Scan for the cell matching the given text and deliver its [x, y] coordinate at center. 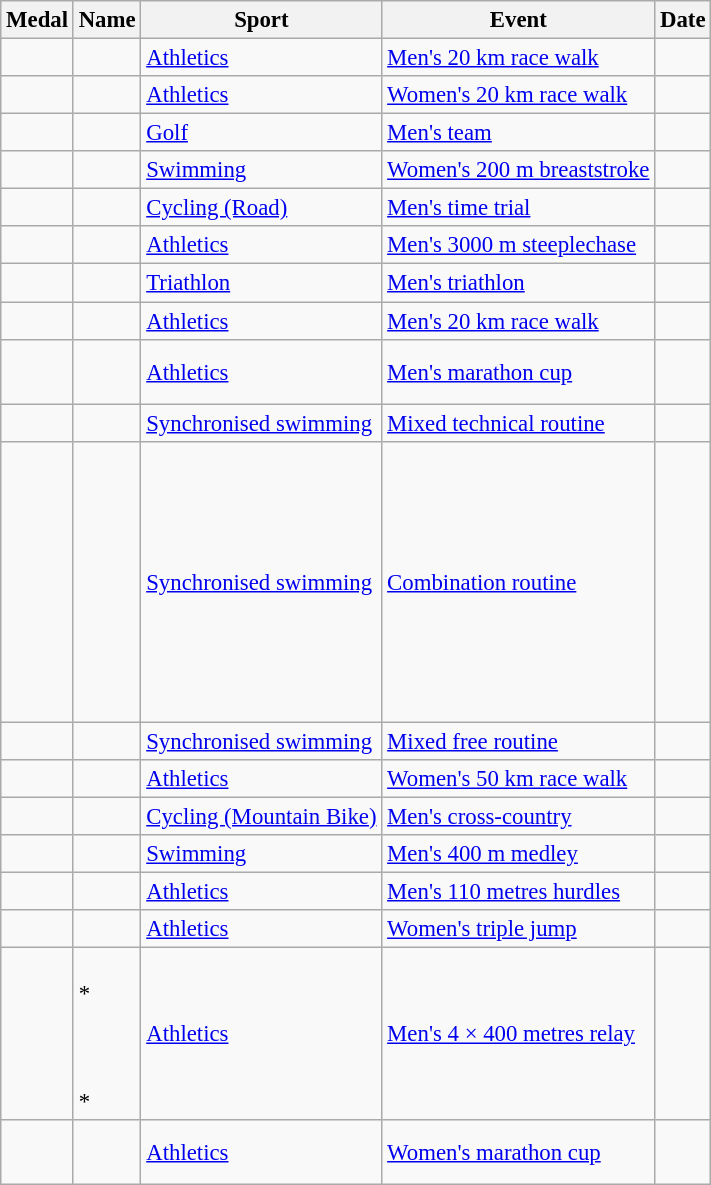
Men's team [518, 133]
Combination routine [518, 582]
Medal [38, 20]
Men's cross-country [518, 816]
Men's 4 × 400 metres relay [518, 1034]
Mixed free routine [518, 741]
Golf [262, 133]
Men's triathlon [518, 283]
Women's 20 km race walk [518, 95]
** [107, 1034]
Women's 50 km race walk [518, 779]
Cycling (Road) [262, 208]
Men's 110 metres hurdles [518, 891]
Mixed technical routine [518, 423]
Cycling (Mountain Bike) [262, 816]
Triathlon [262, 283]
Date [683, 20]
Men's 3000 m steeplechase [518, 245]
Men's time trial [518, 208]
Men's 400 m medley [518, 854]
Men's marathon cup [518, 372]
Women's triple jump [518, 929]
Name [107, 20]
Sport [262, 20]
Women's marathon cup [518, 1152]
Women's 200 m breaststroke [518, 170]
Event [518, 20]
